Provide the (x, y) coordinate of the cell's center where the given text is located.  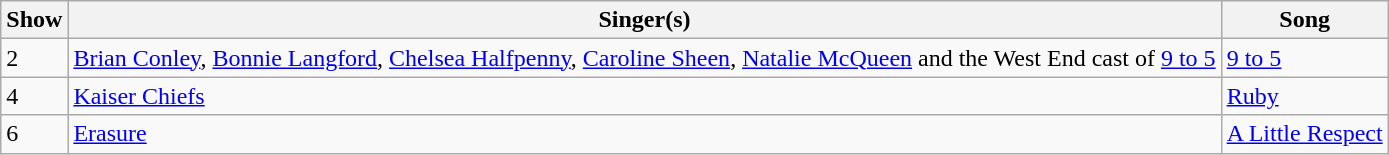
Erasure (644, 134)
Ruby (1304, 96)
Kaiser Chiefs (644, 96)
Song (1304, 20)
6 (34, 134)
A Little Respect (1304, 134)
Singer(s) (644, 20)
2 (34, 58)
Show (34, 20)
Brian Conley, Bonnie Langford, Chelsea Halfpenny, Caroline Sheen, Natalie McQueen and the West End cast of 9 to 5 (644, 58)
9 to 5 (1304, 58)
4 (34, 96)
